For the text-containing cell, return its midpoint in [x, y] coordinate format. 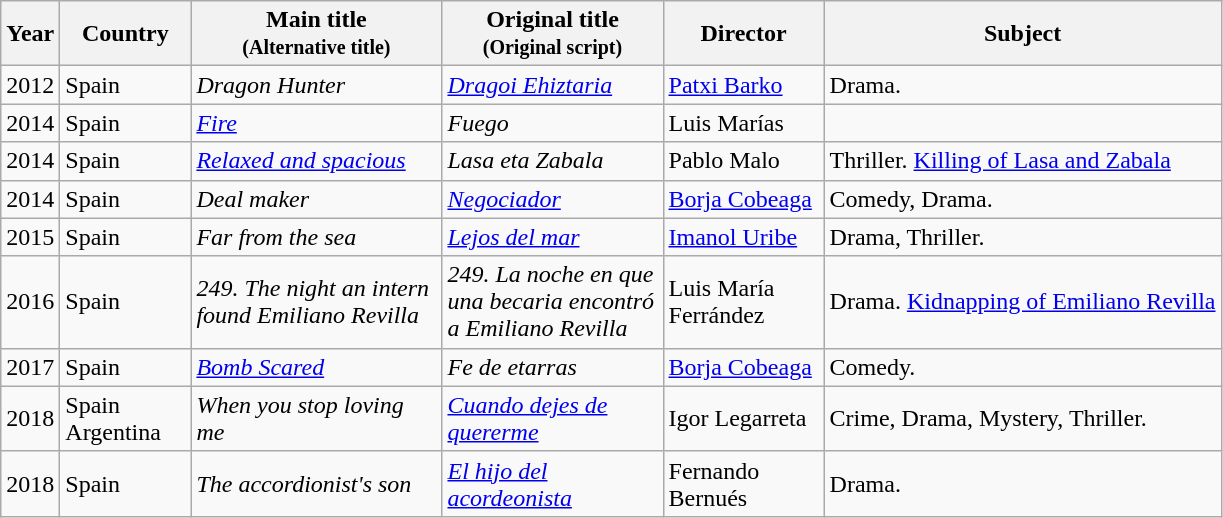
Cuando dejes de quererme [552, 418]
Luis María Ferrández [744, 302]
Dragoi Ehiztaria [552, 85]
Luis Marías [744, 123]
2016 [30, 302]
Year [30, 34]
Comedy, Drama. [1022, 199]
Country [126, 34]
Crime, Drama, Mystery, Thriller. [1022, 418]
Lasa eta Zabala [552, 161]
Patxi Barko [744, 85]
Relaxed and spacious [316, 161]
Bomb Scared [316, 367]
Thriller. Killing of Lasa and Zabala [1022, 161]
SpainArgentina [126, 418]
Deal maker [316, 199]
Negociador [552, 199]
Imanol Uribe [744, 237]
249. La noche en que una becaria encontró a Emiliano Revilla [552, 302]
Drama. Kidnapping of Emiliano Revilla [1022, 302]
249. The night an intern found Emiliano Revilla [316, 302]
2012 [30, 85]
Far from the sea [316, 237]
Fe de etarras [552, 367]
Fuego [552, 123]
Subject [1022, 34]
El hijo del acordeonista [552, 484]
The accordionist's son [316, 484]
Pablo Malo [744, 161]
Lejos del mar [552, 237]
Igor Legarreta [744, 418]
2017 [30, 367]
Main title(Alternative title) [316, 34]
When you stop loving me [316, 418]
Fernando Bernués [744, 484]
Comedy. [1022, 367]
2015 [30, 237]
Director [744, 34]
Original title(Original script) [552, 34]
Dragon Hunter [316, 85]
Fire [316, 123]
Drama, Thriller. [1022, 237]
